Return the (x, y) coordinate for the center point of the cell that contains the specified text.  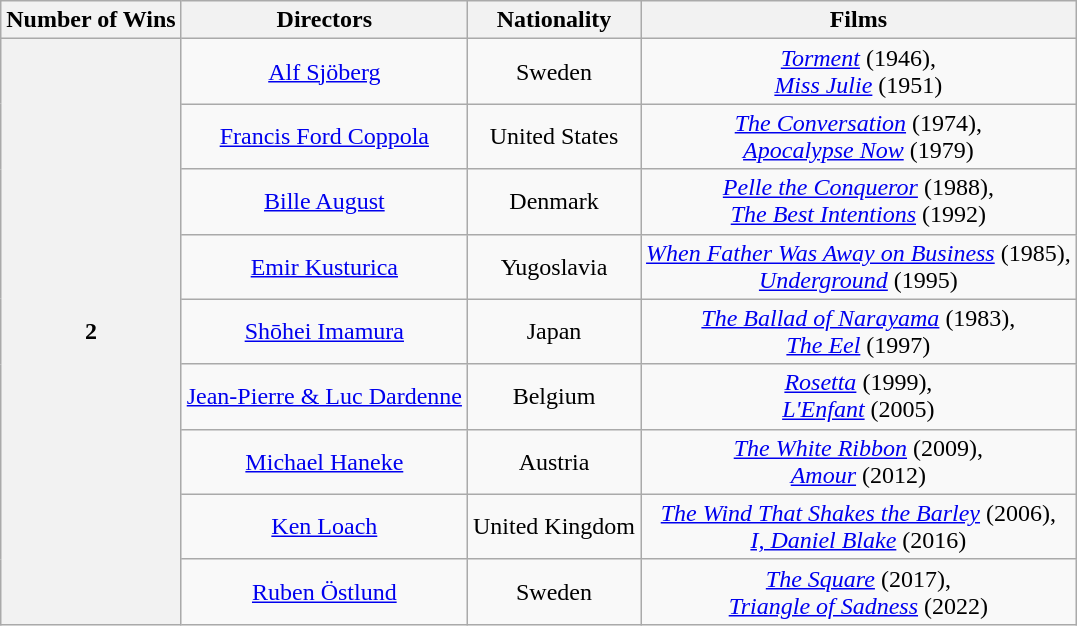
Nationality (554, 20)
2 (91, 332)
Denmark (554, 202)
United States (554, 136)
Ken Loach (324, 526)
Directors (324, 20)
The Ballad of Narayama (1983),The Eel (1997) (859, 332)
Torment (1946),Miss Julie (1951) (859, 72)
Films (859, 20)
Jean-Pierre & Luc Dardenne (324, 396)
United Kingdom (554, 526)
Ruben Östlund (324, 592)
Bille August (324, 202)
Japan (554, 332)
The White Ribbon (2009),Amour (2012) (859, 462)
The Conversation (1974),Apocalypse Now (1979) (859, 136)
Francis Ford Coppola (324, 136)
Austria (554, 462)
Shōhei Imamura (324, 332)
Number of Wins (91, 20)
Emir Kusturica (324, 266)
Pelle the Conqueror (1988),The Best Intentions (1992) (859, 202)
The Square (2017),Triangle of Sadness (2022) (859, 592)
When Father Was Away on Business (1985),Underground (1995) (859, 266)
Alf Sjöberg (324, 72)
Michael Haneke (324, 462)
Yugoslavia (554, 266)
Rosetta (1999),L'Enfant (2005) (859, 396)
Belgium (554, 396)
The Wind That Shakes the Barley (2006),I, Daniel Blake (2016) (859, 526)
